Pinpoint the cell where the given text exists, returning its [X, Y] midpoint coordinate. 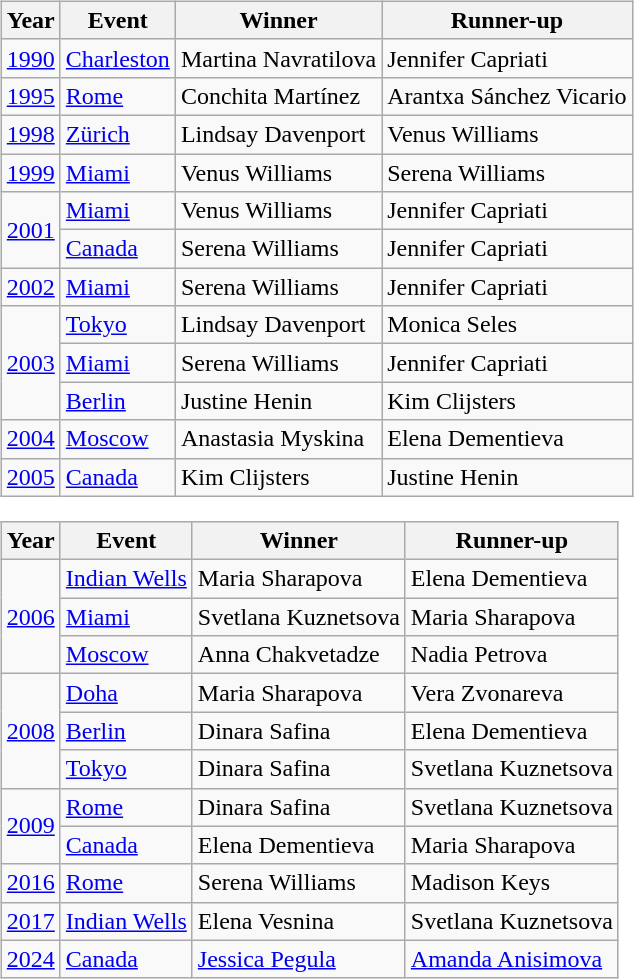
2006 [30, 617]
Charleston [118, 58]
Doha [126, 693]
2001 [30, 230]
Amanda Anisimova [512, 959]
Madison Keys [512, 883]
2005 [30, 477]
2008 [30, 731]
Jessica Pegula [298, 959]
1998 [30, 134]
1995 [30, 96]
1990 [30, 58]
2009 [30, 826]
2016 [30, 883]
Monica Seles [507, 325]
2004 [30, 439]
Anna Chakvetadze [298, 655]
Nadia Petrova [512, 655]
Anastasia Myskina [278, 439]
1999 [30, 173]
2002 [30, 287]
Martina Navratilova [278, 58]
Arantxa Sánchez Vicario [507, 96]
2017 [30, 921]
Vera Zvonareva [512, 693]
Zürich [118, 134]
Elena Vesnina [298, 921]
Conchita Martínez [278, 96]
2003 [30, 363]
2024 [30, 959]
